Extract the [x, y] coordinate from the center of the cell holding the provided text.  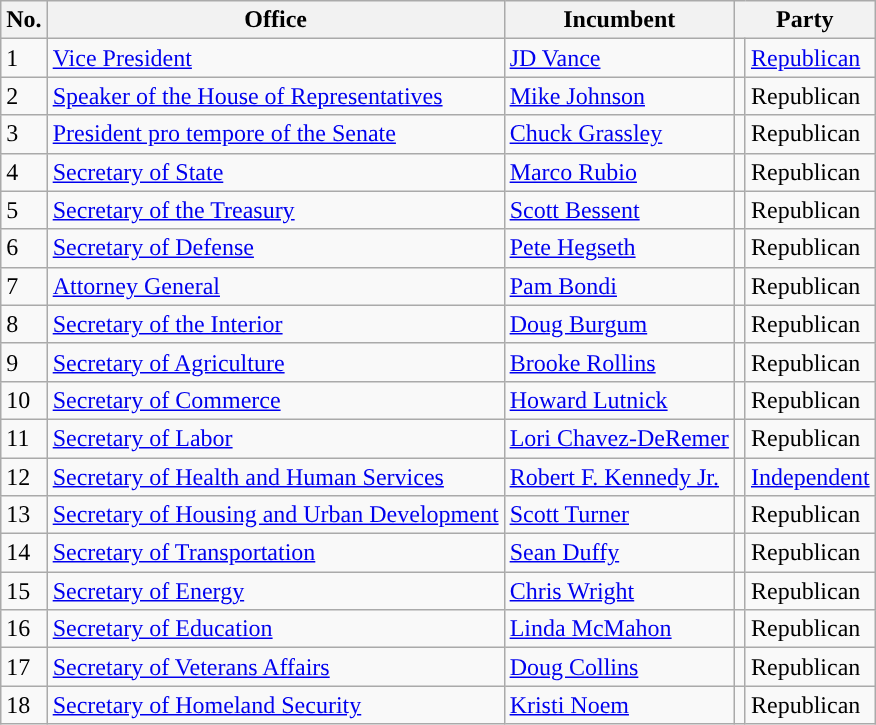
Attorney General [276, 286]
Secretary of Agriculture [276, 362]
Pam Bondi [619, 286]
Kristi Noem [619, 705]
Office [276, 20]
16 [24, 629]
Brooke Rollins [619, 362]
Marco Rubio [619, 172]
Doug Collins [619, 667]
9 [24, 362]
Secretary of the Treasury [276, 210]
2 [24, 96]
1 [24, 58]
Vice President [276, 58]
Independent [810, 477]
Secretary of State [276, 172]
12 [24, 477]
Secretary of Transportation [276, 553]
Secretary of Commerce [276, 400]
Secretary of Education [276, 629]
Scott Turner [619, 515]
5 [24, 210]
Secretary of Labor [276, 438]
6 [24, 248]
11 [24, 438]
Speaker of the House of Representatives [276, 96]
Secretary of the Interior [276, 324]
No. [24, 20]
Secretary of Energy [276, 591]
Pete Hegseth [619, 248]
15 [24, 591]
Linda McMahon [619, 629]
Party [804, 20]
13 [24, 515]
Secretary of Defense [276, 248]
JD Vance [619, 58]
Secretary of Homeland Security [276, 705]
Secretary of Housing and Urban Development [276, 515]
14 [24, 553]
Doug Burgum [619, 324]
4 [24, 172]
Robert F. Kennedy Jr. [619, 477]
10 [24, 400]
18 [24, 705]
Secretary of Health and Human Services [276, 477]
17 [24, 667]
Secretary of Veterans Affairs [276, 667]
Chuck Grassley [619, 134]
President pro tempore of the Senate [276, 134]
Howard Lutnick [619, 400]
Incumbent [619, 20]
Sean Duffy [619, 553]
Scott Bessent [619, 210]
Lori Chavez-DeRemer [619, 438]
7 [24, 286]
Mike Johnson [619, 96]
Chris Wright [619, 591]
8 [24, 324]
3 [24, 134]
